For the text-containing cell, return its midpoint in [X, Y] coordinate format. 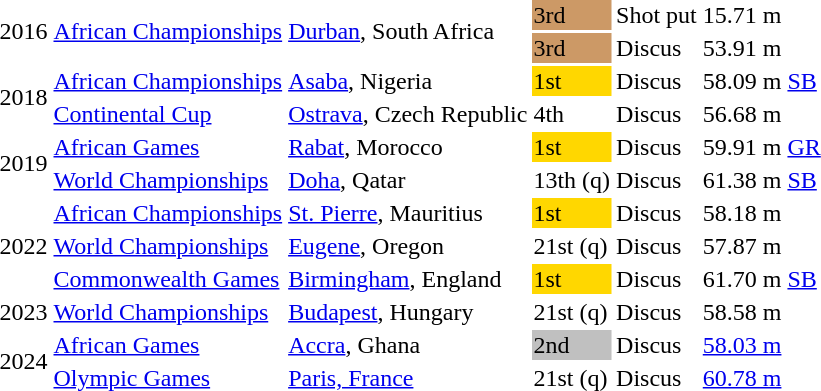
13th (q) [572, 180]
St. Pierre, Mauritius [408, 213]
Commonwealth Games [168, 279]
Rabat, Morocco [408, 147]
Durban, South Africa [408, 32]
Birmingham, England [408, 279]
Shot put [657, 15]
Budapest, Hungary [408, 312]
4th [572, 114]
Eugene, Oregon [408, 246]
Doha, Qatar [408, 180]
Ostrava, Czech Republic [408, 114]
2nd [572, 345]
Continental Cup [168, 114]
Accra, Ghana [408, 345]
Asaba, Nigeria [408, 81]
